Provide the [x, y] coordinate of the cell's center where the given text is located.  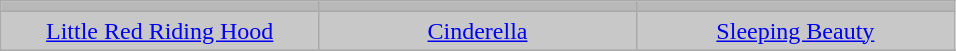
Sleeping Beauty [795, 31]
Cinderella [478, 31]
Little Red Riding Hood [160, 31]
